Return the [X, Y] coordinate for the center point of the cell that contains the specified text.  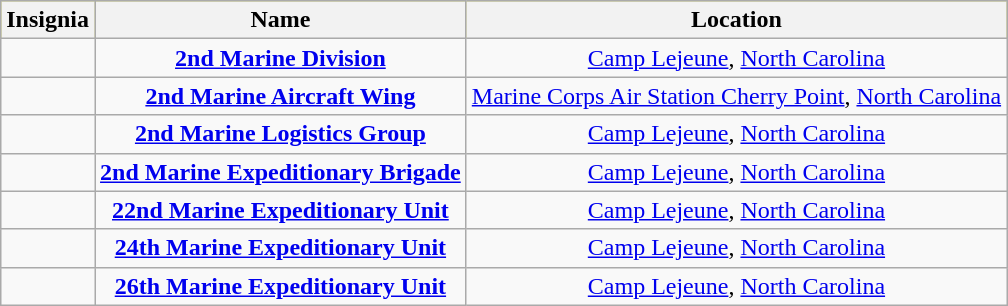
22nd Marine Expeditionary Unit [281, 210]
2nd Marine Division [281, 58]
Marine Corps Air Station Cherry Point, North Carolina [736, 96]
2nd Marine Aircraft Wing [281, 96]
26th Marine Expeditionary Unit [281, 286]
2nd Marine Logistics Group [281, 134]
24th Marine Expeditionary Unit [281, 248]
Insignia [48, 20]
Name [281, 20]
2nd Marine Expeditionary Brigade [281, 172]
Location [736, 20]
